Extract the (X, Y) coordinate from the center of the cell holding the provided text.  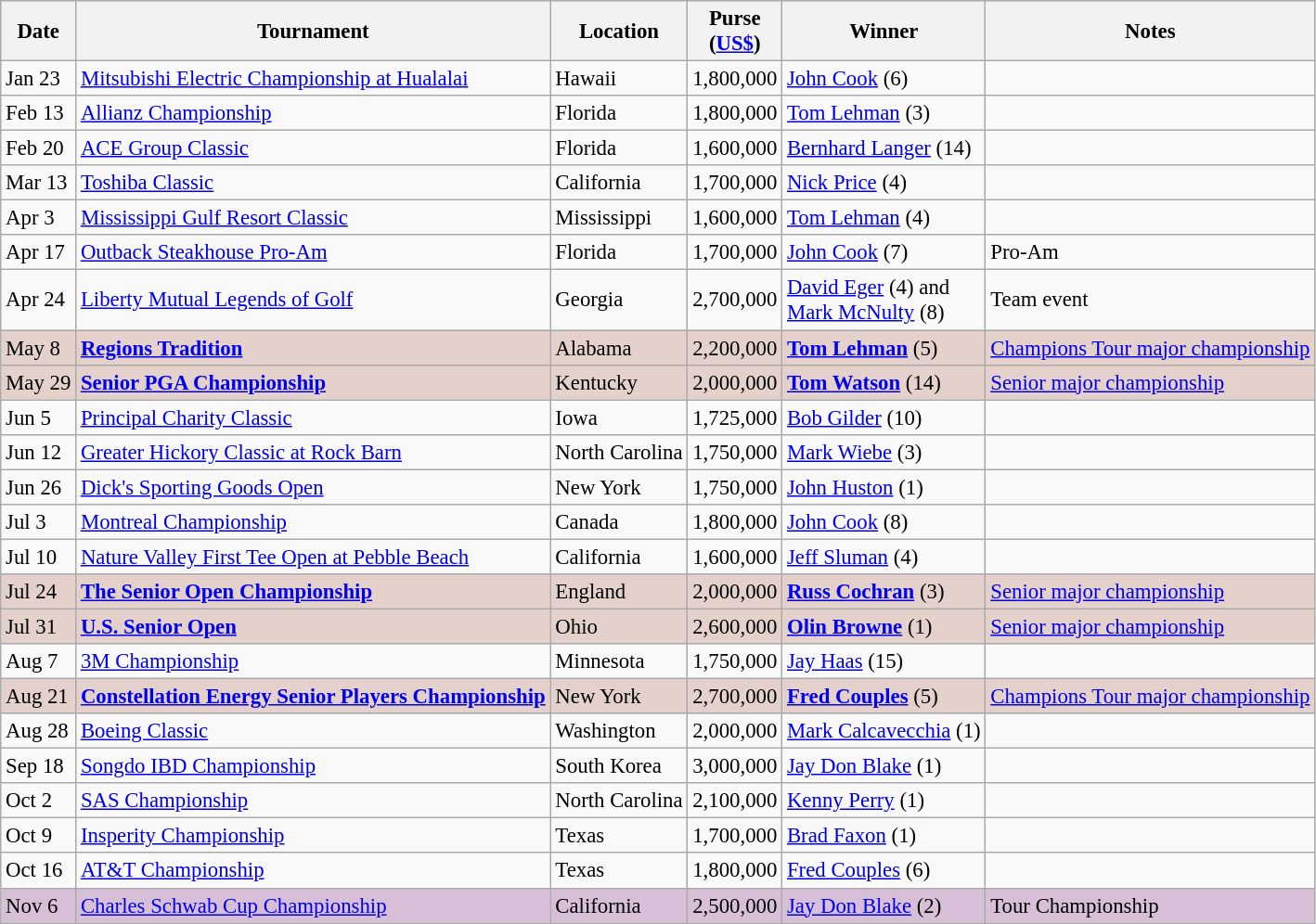
U.S. Senior Open (314, 626)
Kentucky (619, 382)
Regions Tradition (314, 348)
Aug 21 (39, 697)
Kenny Perry (1) (884, 801)
SAS Championship (314, 801)
Jan 23 (39, 79)
1,725,000 (735, 417)
Feb 13 (39, 113)
2,600,000 (735, 626)
Winner (884, 32)
Tom Watson (14) (884, 382)
Tournament (314, 32)
Pro-Am (1151, 253)
Feb 20 (39, 148)
Mitsubishi Electric Championship at Hualalai (314, 79)
May 29 (39, 382)
Hawaii (619, 79)
Olin Browne (1) (884, 626)
3M Championship (314, 661)
John Cook (6) (884, 79)
Fred Couples (5) (884, 697)
Apr 17 (39, 253)
Constellation Energy Senior Players Championship (314, 697)
Jay Haas (15) (884, 661)
Brad Faxon (1) (884, 836)
Songdo IBD Championship (314, 766)
Jun 26 (39, 487)
Bernhard Langer (14) (884, 148)
AT&T Championship (314, 871)
May 8 (39, 348)
Principal Charity Classic (314, 417)
Boeing Classic (314, 731)
Jul 3 (39, 522)
Washington (619, 731)
Mar 13 (39, 183)
Apr 3 (39, 218)
Insperity Championship (314, 836)
Aug 7 (39, 661)
Nov 6 (39, 905)
Bob Gilder (10) (884, 417)
Nick Price (4) (884, 183)
Sep 18 (39, 766)
Ohio (619, 626)
Jun 5 (39, 417)
Mississippi Gulf Resort Classic (314, 218)
Jay Don Blake (1) (884, 766)
Mark Wiebe (3) (884, 452)
Tom Lehman (5) (884, 348)
Oct 2 (39, 801)
Alabama (619, 348)
Location (619, 32)
Jul 24 (39, 592)
Jul 10 (39, 557)
Tour Championship (1151, 905)
Notes (1151, 32)
Jul 31 (39, 626)
Oct 16 (39, 871)
Date (39, 32)
2,500,000 (735, 905)
Montreal Championship (314, 522)
Allianz Championship (314, 113)
South Korea (619, 766)
3,000,000 (735, 766)
Aug 28 (39, 731)
John Cook (8) (884, 522)
The Senior Open Championship (314, 592)
Russ Cochran (3) (884, 592)
David Eger (4) and Mark McNulty (8) (884, 301)
2,100,000 (735, 801)
Outback Steakhouse Pro-Am (314, 253)
Minnesota (619, 661)
Iowa (619, 417)
Jay Don Blake (2) (884, 905)
Liberty Mutual Legends of Golf (314, 301)
Tom Lehman (4) (884, 218)
Charles Schwab Cup Championship (314, 905)
Georgia (619, 301)
Apr 24 (39, 301)
Nature Valley First Tee Open at Pebble Beach (314, 557)
2,200,000 (735, 348)
Senior PGA Championship (314, 382)
ACE Group Classic (314, 148)
Oct 9 (39, 836)
Team event (1151, 301)
John Huston (1) (884, 487)
Mississippi (619, 218)
Jeff Sluman (4) (884, 557)
Toshiba Classic (314, 183)
Purse(US$) (735, 32)
Tom Lehman (3) (884, 113)
England (619, 592)
Greater Hickory Classic at Rock Barn (314, 452)
Dick's Sporting Goods Open (314, 487)
John Cook (7) (884, 253)
Canada (619, 522)
Fred Couples (6) (884, 871)
Mark Calcavecchia (1) (884, 731)
Jun 12 (39, 452)
